Extract the (x, y) coordinate from the center of the cell holding the provided text.  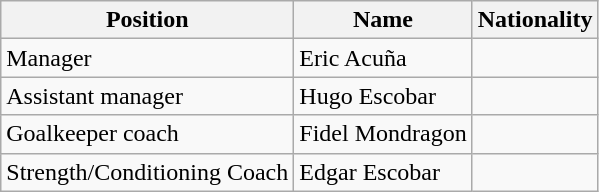
Manager (148, 58)
Fidel Mondragon (383, 134)
Name (383, 20)
Position (148, 20)
Nationality (535, 20)
Assistant manager (148, 96)
Edgar Escobar (383, 172)
Hugo Escobar (383, 96)
Strength/Conditioning Coach (148, 172)
Eric Acuña (383, 58)
Goalkeeper coach (148, 134)
